Pinpoint the cell where the given text exists, returning its (X, Y) midpoint coordinate. 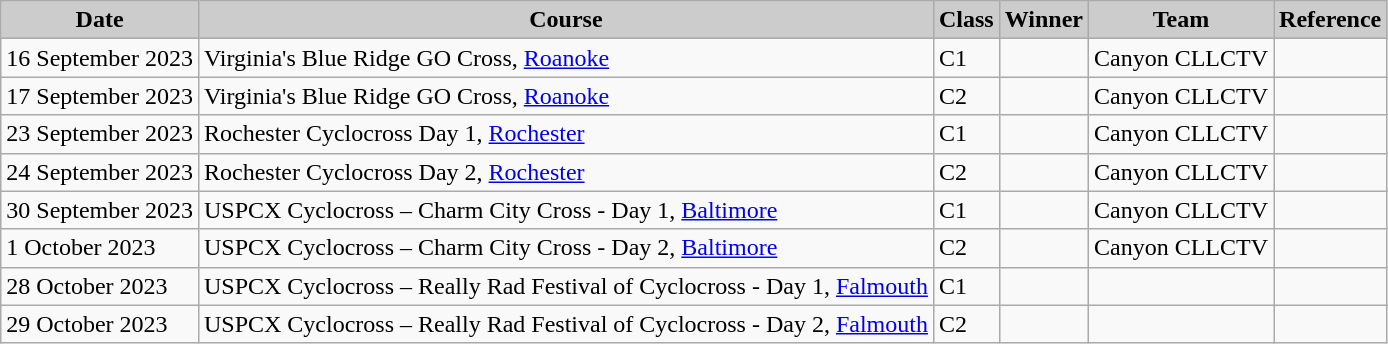
23 September 2023 (100, 134)
24 September 2023 (100, 172)
Reference (1330, 20)
Winner (1044, 20)
USPCX Cyclocross – Really Rad Festival of Cyclocross - Day 2, Falmouth (566, 324)
29 October 2023 (100, 324)
17 September 2023 (100, 96)
1 October 2023 (100, 248)
USPCX Cyclocross – Charm City Cross - Day 2, Baltimore (566, 248)
Rochester Cyclocross Day 2, Rochester (566, 172)
Rochester Cyclocross Day 1, Rochester (566, 134)
USPCX Cyclocross – Charm City Cross - Day 1, Baltimore (566, 210)
Course (566, 20)
Date (100, 20)
30 September 2023 (100, 210)
16 September 2023 (100, 58)
28 October 2023 (100, 286)
Class (966, 20)
USPCX Cyclocross – Really Rad Festival of Cyclocross - Day 1, Falmouth (566, 286)
Team (1182, 20)
